Extract the (X, Y) coordinate from the center of the cell holding the provided text.  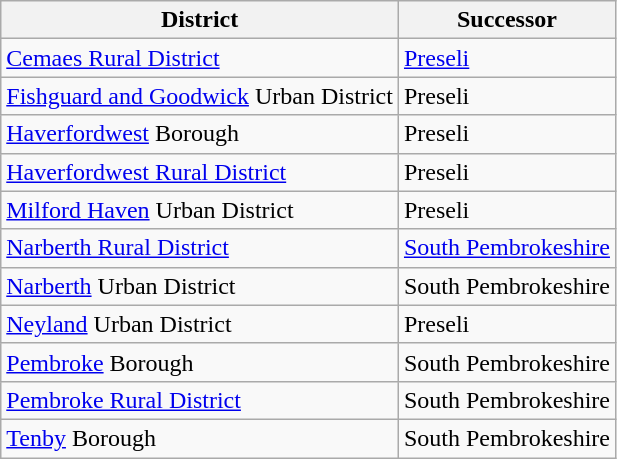
Haverfordwest Borough (200, 134)
Successor (506, 20)
Milford Haven Urban District (200, 210)
Cemaes Rural District (200, 58)
District (200, 20)
Narberth Urban District (200, 286)
Neyland Urban District (200, 324)
Pembroke Rural District (200, 400)
Haverfordwest Rural District (200, 172)
Fishguard and Goodwick Urban District (200, 96)
Tenby Borough (200, 438)
Pembroke Borough (200, 362)
Narberth Rural District (200, 248)
